Return [x, y] of the center of cell containing provided text 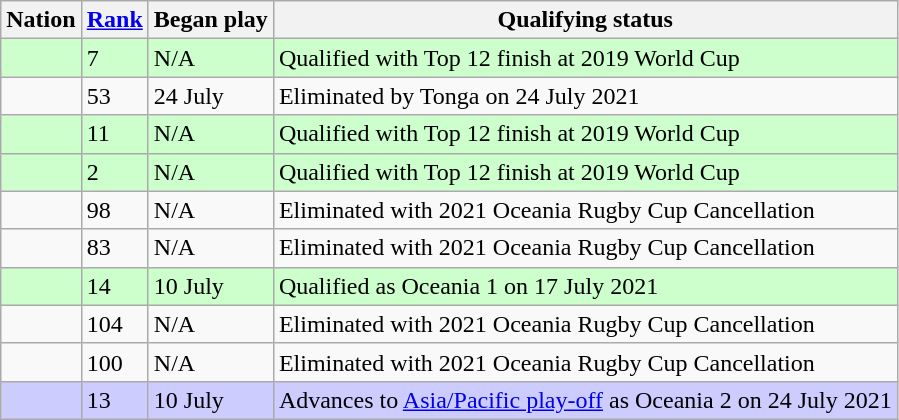
2 [114, 172]
13 [114, 400]
24 July [210, 96]
Began play [210, 20]
104 [114, 324]
Qualified as Oceania 1 on 17 July 2021 [585, 286]
98 [114, 210]
Advances to Asia/Pacific play-off as Oceania 2 on 24 July 2021 [585, 400]
Qualifying status [585, 20]
Rank [114, 20]
11 [114, 134]
53 [114, 96]
7 [114, 58]
100 [114, 362]
14 [114, 286]
Eliminated by Tonga on 24 July 2021 [585, 96]
83 [114, 248]
Nation [41, 20]
